Scan for the cell matching the given text and deliver its (X, Y) coordinate at center. 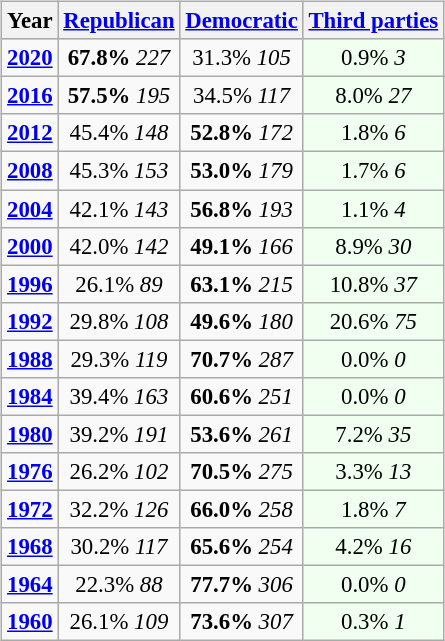
1984 (30, 396)
2020 (30, 58)
10.8% 37 (373, 284)
1.1% 4 (373, 209)
77.7% 306 (242, 584)
8.9% 30 (373, 246)
2016 (30, 96)
1972 (30, 509)
57.5% 195 (119, 96)
0.9% 3 (373, 58)
56.8% 193 (242, 209)
20.6% 75 (373, 321)
1964 (30, 584)
0.3% 1 (373, 622)
30.2% 117 (119, 547)
52.8% 172 (242, 133)
Year (30, 21)
2008 (30, 171)
1976 (30, 472)
53.0% 179 (242, 171)
2012 (30, 133)
Third parties (373, 21)
8.0% 27 (373, 96)
26.2% 102 (119, 472)
3.3% 13 (373, 472)
42.1% 143 (119, 209)
39.4% 163 (119, 396)
1.7% 6 (373, 171)
49.1% 166 (242, 246)
22.3% 88 (119, 584)
2004 (30, 209)
2000 (30, 246)
1.8% 6 (373, 133)
39.2% 191 (119, 434)
67.8% 227 (119, 58)
60.6% 251 (242, 396)
26.1% 109 (119, 622)
70.7% 287 (242, 359)
26.1% 89 (119, 284)
1.8% 7 (373, 509)
Republican (119, 21)
Democratic (242, 21)
45.3% 153 (119, 171)
66.0% 258 (242, 509)
29.8% 108 (119, 321)
45.4% 148 (119, 133)
29.3% 119 (119, 359)
65.6% 254 (242, 547)
1996 (30, 284)
63.1% 215 (242, 284)
1992 (30, 321)
42.0% 142 (119, 246)
1980 (30, 434)
53.6% 261 (242, 434)
49.6% 180 (242, 321)
32.2% 126 (119, 509)
34.5% 117 (242, 96)
73.6% 307 (242, 622)
4.2% 16 (373, 547)
1968 (30, 547)
70.5% 275 (242, 472)
1988 (30, 359)
31.3% 105 (242, 58)
7.2% 35 (373, 434)
1960 (30, 622)
